Detect which cell encompasses the target text, then output its [x, y] center coordinate. 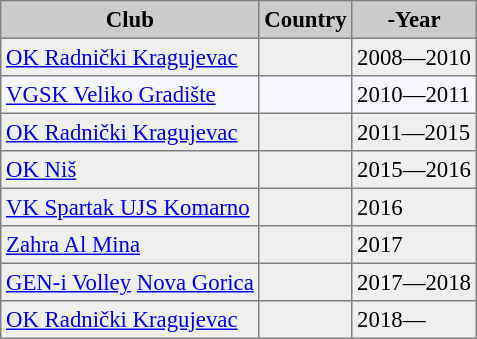
-Year [414, 20]
Zahra Al Mina [130, 245]
Country [306, 20]
2017 [414, 245]
2008—2010 [414, 57]
2017—2018 [414, 282]
VGSK Veliko Gradište [130, 95]
VK Spartak UJS Komarno [130, 207]
2016 [414, 207]
2010—2011 [414, 95]
Club [130, 20]
2018— [414, 320]
GEN-i Volley Nova Gorica [130, 282]
2011—2015 [414, 132]
OK Niš [130, 170]
2015—2016 [414, 170]
